Find where the given text appears and provide that cell's center as [x, y] coordinate. 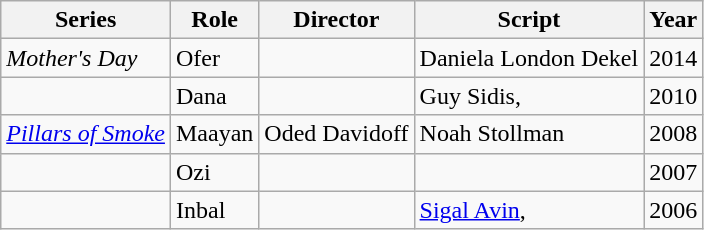
Guy Sidis, [529, 96]
2010 [674, 96]
2014 [674, 58]
2006 [674, 210]
Series [86, 20]
Ozi [214, 172]
Script [529, 20]
Director [336, 20]
Noah Stollman [529, 134]
2008 [674, 134]
Ofer [214, 58]
Oded Davidoff [336, 134]
Mother's Day [86, 58]
Dana [214, 96]
Role [214, 20]
Maayan [214, 134]
Year [674, 20]
Inbal [214, 210]
Sigal Avin, [529, 210]
2007 [674, 172]
Daniela London Dekel [529, 58]
Pillars of Smoke [86, 134]
